Search for the cell housing the specified text and yield its (X, Y) center coordinate. 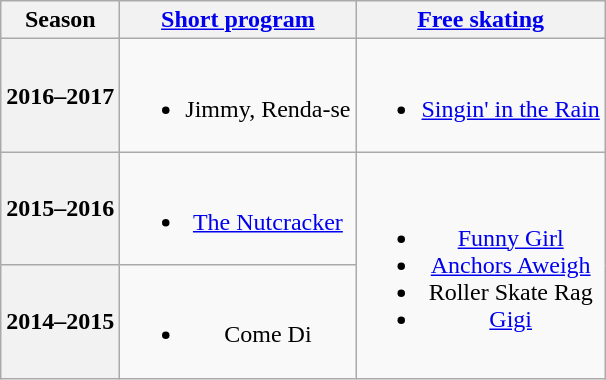
2014–2015 (60, 322)
Singin' in the Rain (480, 96)
Free skating (480, 20)
2016–2017 (60, 96)
Funny Girl Anchors AweighRoller Skate RagGigi (480, 265)
2015–2016 (60, 208)
Season (60, 20)
Come Di (238, 322)
Short program (238, 20)
Jimmy, Renda-se (238, 96)
The Nutcracker (238, 208)
